Identify which cell holds the provided text, then report its (X, Y) central coordinate. 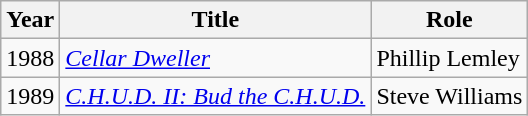
Year (30, 20)
Role (450, 20)
Phillip Lemley (450, 58)
C.H.U.D. II: Bud the C.H.U.D. (216, 96)
Steve Williams (450, 96)
1988 (30, 58)
Cellar Dweller (216, 58)
1989 (30, 96)
Title (216, 20)
